Provide the (x, y) coordinate of the cell's center where the given text is located.  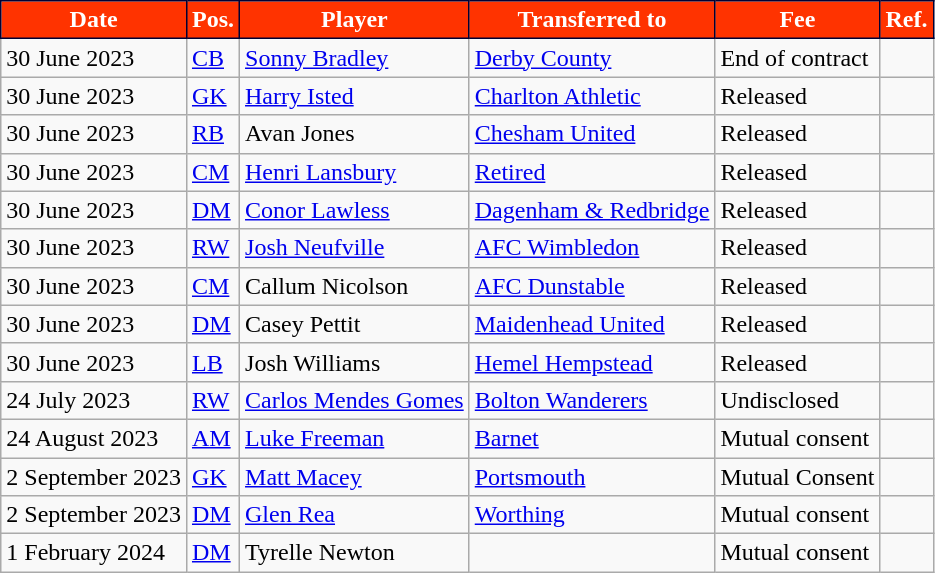
Hemel Hempstead (592, 362)
Fee (798, 20)
Barnet (592, 438)
Henri Lansbury (355, 172)
Bolton Wanderers (592, 400)
Ref. (906, 20)
CB (212, 58)
Tyrelle Newton (355, 553)
RB (212, 134)
Charlton Athletic (592, 96)
Derby County (592, 58)
Transferred to (592, 20)
AM (212, 438)
AFC Dunstable (592, 286)
Pos. (212, 20)
Maidenhead United (592, 324)
AFC Wimbledon (592, 248)
Player (355, 20)
24 August 2023 (94, 438)
Sonny Bradley (355, 58)
Undisclosed (798, 400)
Conor Lawless (355, 210)
24 July 2023 (94, 400)
1 February 2024 (94, 553)
Carlos Mendes Gomes (355, 400)
Casey Pettit (355, 324)
Matt Macey (355, 477)
Date (94, 20)
Callum Nicolson (355, 286)
Dagenham & Redbridge (592, 210)
Avan Jones (355, 134)
Josh Williams (355, 362)
Glen Rea (355, 515)
Josh Neufville (355, 248)
Luke Freeman (355, 438)
End of contract (798, 58)
Worthing (592, 515)
Chesham United (592, 134)
LB (212, 362)
Harry Isted (355, 96)
Mutual Consent (798, 477)
Portsmouth (592, 477)
Retired (592, 172)
